Pinpoint the cell where the given text exists, returning its [X, Y] midpoint coordinate. 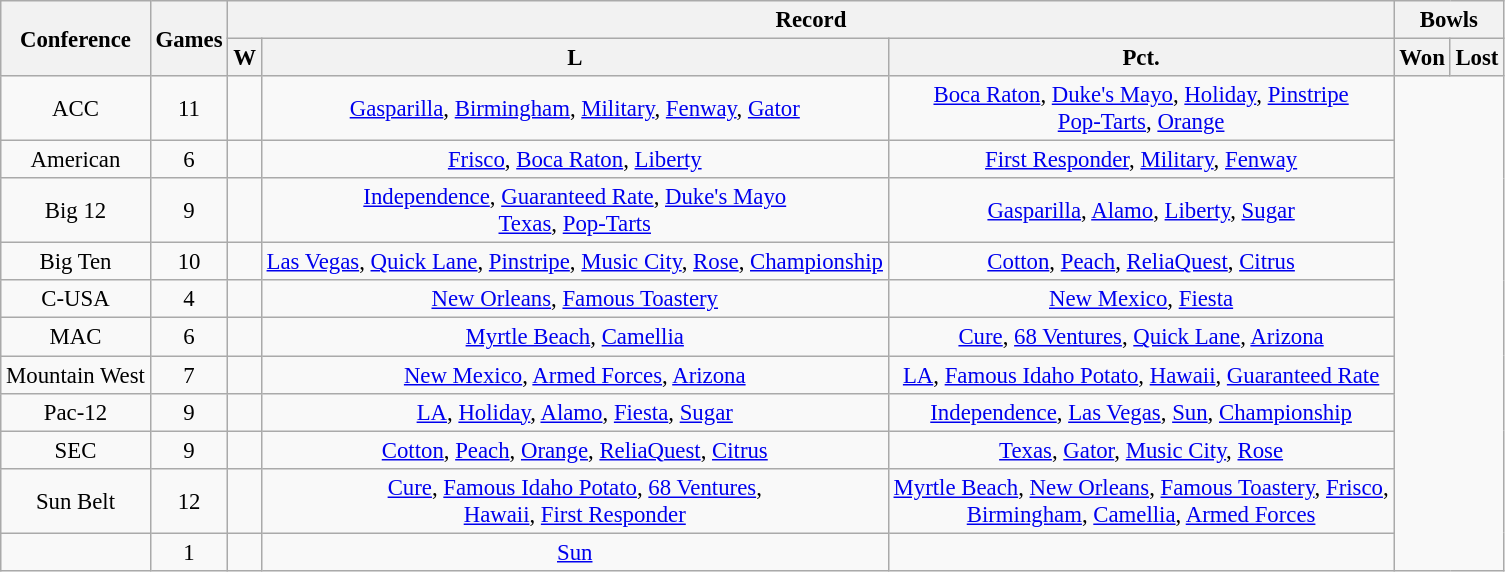
First Responder, Military, Fenway [1141, 160]
Texas, Gator, Music City, Rose [1141, 450]
American [76, 160]
LA, Holiday, Alamo, Fiesta, Sugar [574, 412]
Sun [574, 552]
Won [1422, 58]
Myrtle Beach, Camellia [574, 337]
Cotton, Peach, Orange, ReliaQuest, Citrus [574, 450]
Games [189, 38]
10 [189, 262]
New Orleans, Famous Toastery [574, 299]
Lost [1477, 58]
Big Ten [76, 262]
Gasparilla, Alamo, Liberty, Sugar [1141, 210]
Las Vegas, Quick Lane, Pinstripe, Music City, Rose, Championship [574, 262]
W [244, 58]
SEC [76, 450]
12 [189, 500]
New Mexico, Fiesta [1141, 299]
Conference [76, 38]
11 [189, 108]
Myrtle Beach, New Orleans, Famous Toastery, Frisco,Birmingham, Camellia, Armed Forces [1141, 500]
Bowls [1449, 20]
1 [189, 552]
Cure, Famous Idaho Potato, 68 Ventures,Hawaii, First Responder [574, 500]
Frisco, Boca Raton, Liberty [574, 160]
C-USA [76, 299]
Sun Belt [76, 500]
Pac-12 [76, 412]
New Mexico, Armed Forces, Arizona [574, 375]
L [574, 58]
LA, Famous Idaho Potato, Hawaii, Guaranteed Rate [1141, 375]
Mountain West [76, 375]
Gasparilla, Birmingham, Military, Fenway, Gator [574, 108]
7 [189, 375]
Big 12 [76, 210]
Independence, Las Vegas, Sun, Championship [1141, 412]
Record [811, 20]
Independence, Guaranteed Rate, Duke's MayoTexas, Pop-Tarts [574, 210]
4 [189, 299]
Cotton, Peach, ReliaQuest, Citrus [1141, 262]
Boca Raton, Duke's Mayo, Holiday, PinstripePop-Tarts, Orange [1141, 108]
MAC [76, 337]
Pct. [1141, 58]
Cure, 68 Ventures, Quick Lane, Arizona [1141, 337]
ACC [76, 108]
